Pinpoint the cell where the given text exists, returning its [X, Y] midpoint coordinate. 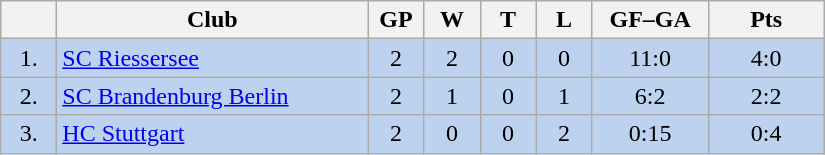
4:0 [766, 58]
11:0 [650, 58]
0:4 [766, 134]
W [452, 20]
L [564, 20]
Club [212, 20]
0:15 [650, 134]
2. [29, 96]
1. [29, 58]
T [508, 20]
GF–GA [650, 20]
GP [396, 20]
3. [29, 134]
SC Riessersee [212, 58]
HC Stuttgart [212, 134]
2:2 [766, 96]
6:2 [650, 96]
Pts [766, 20]
SC Brandenburg Berlin [212, 96]
